Identify which cell holds the provided text, then report its [x, y] central coordinate. 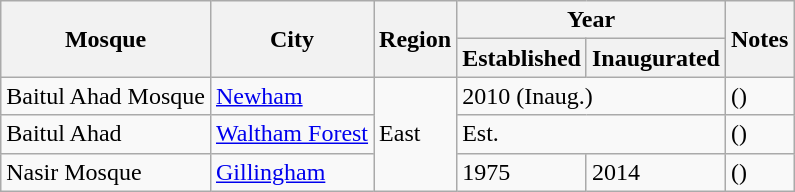
Waltham Forest [292, 134]
Established [522, 58]
Nasir Mosque [106, 172]
Est. [592, 134]
1975 [522, 172]
Region [416, 39]
Baitul Ahad [106, 134]
Newham [292, 96]
Year [592, 20]
Gillingham [292, 172]
Inaugurated [656, 58]
Baitul Ahad Mosque [106, 96]
2010 (Inaug.) [592, 96]
City [292, 39]
East [416, 134]
2014 [656, 172]
Mosque [106, 39]
Notes [760, 39]
